Detect which cell encompasses the target text, then output its [x, y] center coordinate. 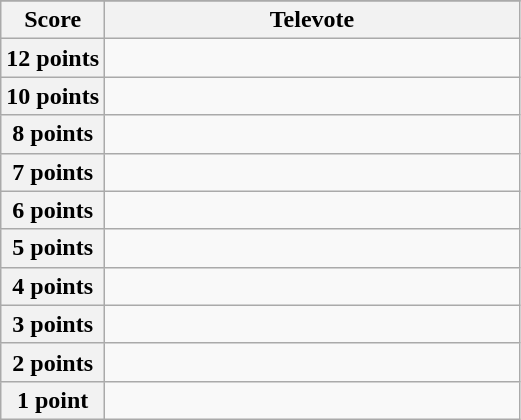
10 points [53, 96]
2 points [53, 362]
4 points [53, 286]
1 point [53, 400]
12 points [53, 58]
7 points [53, 172]
Televote [312, 20]
5 points [53, 248]
8 points [53, 134]
6 points [53, 210]
3 points [53, 324]
Score [53, 20]
